Locate the cell with the specified text and output its (X, Y) center coordinate. 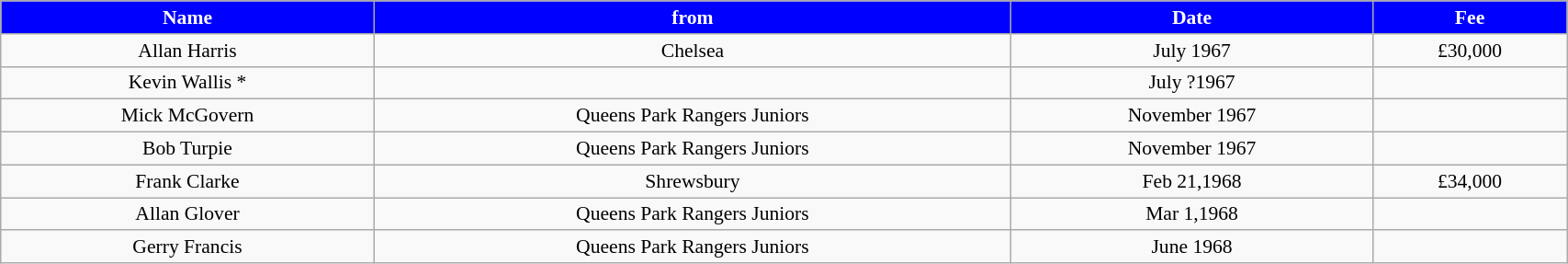
July 1967 (1192, 51)
Allan Harris (187, 51)
Gerry Francis (187, 247)
June 1968 (1192, 247)
£30,000 (1470, 51)
Fee (1470, 17)
July ?1967 (1192, 83)
£34,000 (1470, 181)
Name (187, 17)
Feb 21,1968 (1192, 181)
Kevin Wallis * (187, 83)
from (693, 17)
Bob Turpie (187, 149)
Mar 1,1968 (1192, 214)
Date (1192, 17)
Shrewsbury (693, 181)
Chelsea (693, 51)
Mick McGovern (187, 116)
Allan Glover (187, 214)
Frank Clarke (187, 181)
